Return the [x, y] coordinate for the center point of the cell that contains the specified text.  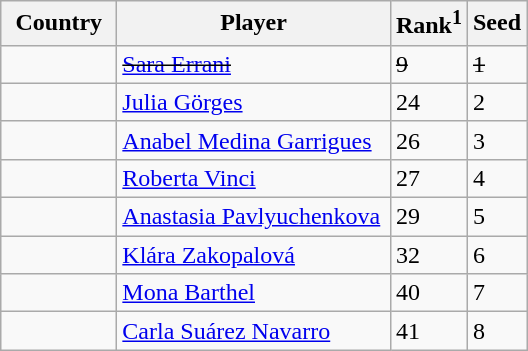
24 [428, 102]
Country [59, 24]
Julia Görges [254, 102]
Anastasia Pavlyuchenkova [254, 217]
8 [496, 331]
1 [496, 64]
4 [496, 178]
7 [496, 293]
3 [496, 140]
32 [428, 255]
Sara Errani [254, 64]
6 [496, 255]
29 [428, 217]
Player [254, 24]
27 [428, 178]
41 [428, 331]
9 [428, 64]
Carla Suárez Navarro [254, 331]
40 [428, 293]
Anabel Medina Garrigues [254, 140]
Mona Barthel [254, 293]
2 [496, 102]
Rank1 [428, 24]
Seed [496, 24]
26 [428, 140]
5 [496, 217]
Roberta Vinci [254, 178]
Klára Zakopalová [254, 255]
